From the cell containing the given text, extract its center point as [x, y] coordinate. 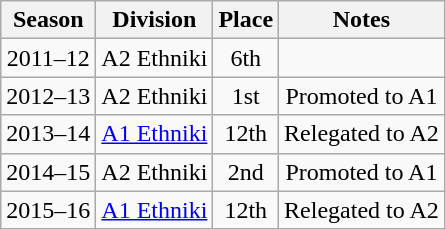
2nd [246, 172]
Notes [362, 20]
Place [246, 20]
6th [246, 58]
1st [246, 96]
2013–14 [48, 134]
Season [48, 20]
Division [154, 20]
2015–16 [48, 210]
2011–12 [48, 58]
2014–15 [48, 172]
2012–13 [48, 96]
